For the text-containing cell, return its midpoint in [x, y] coordinate format. 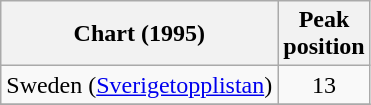
13 [324, 85]
Chart (1995) [140, 34]
Sweden (Sverigetopplistan) [140, 85]
Peakposition [324, 34]
